From the cell containing the given text, extract its center point as [X, Y] coordinate. 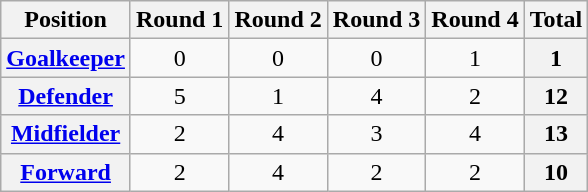
Position [66, 20]
10 [556, 172]
12 [556, 96]
Midfielder [66, 134]
Total [556, 20]
Defender [66, 96]
Round 1 [179, 20]
Goalkeeper [66, 58]
5 [179, 96]
13 [556, 134]
Round 3 [376, 20]
3 [376, 134]
Forward [66, 172]
Round 2 [278, 20]
Round 4 [475, 20]
